Capture the cell that displays the provided text and extract its (x, y) central coordinate. 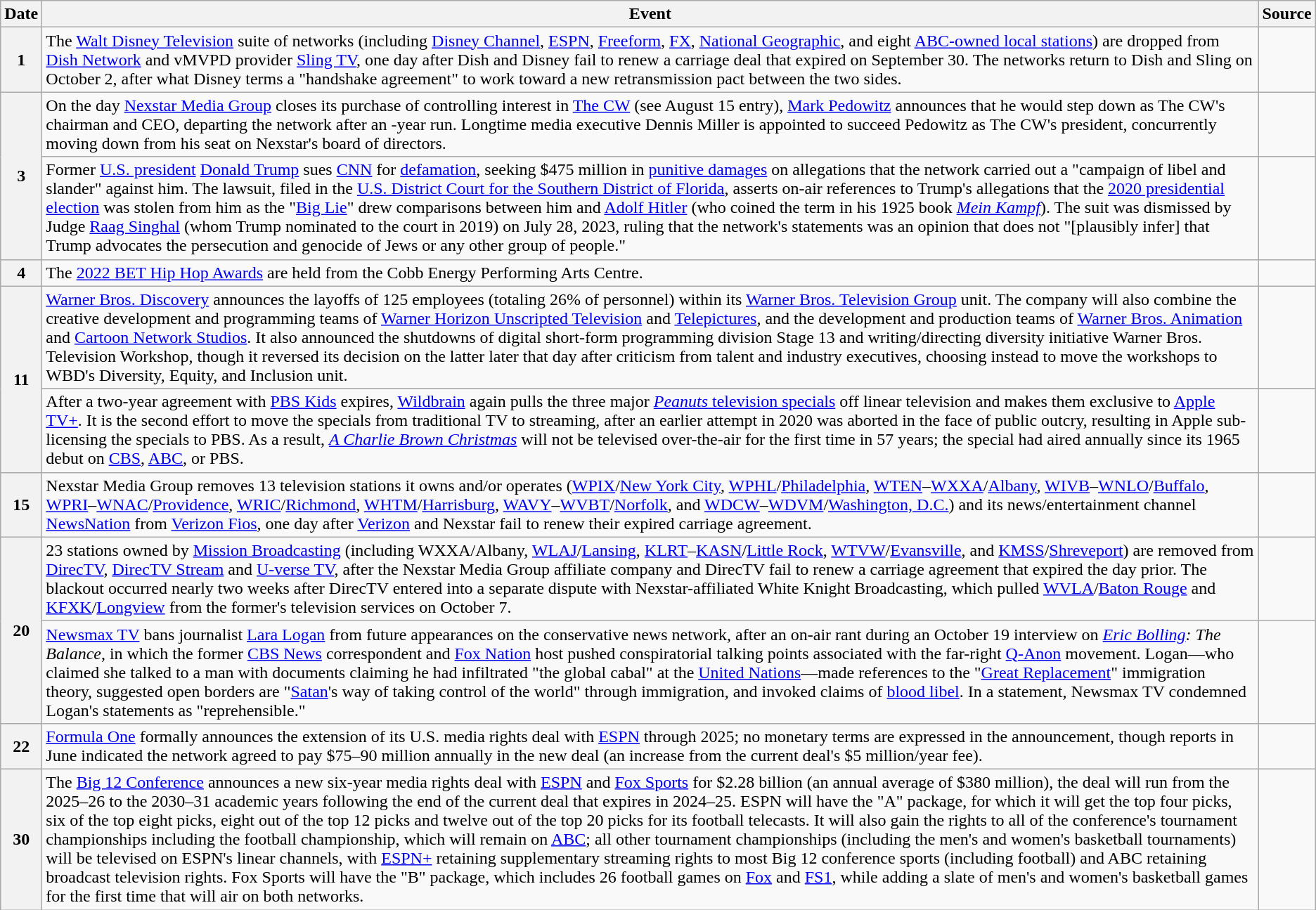
20 (21, 630)
30 (21, 839)
11 (21, 379)
15 (21, 505)
Date (21, 14)
Event (650, 14)
22 (21, 746)
The 2022 BET Hip Hop Awards are held from the Cobb Energy Performing Arts Centre. (650, 273)
1 (21, 60)
Source (1286, 14)
4 (21, 273)
3 (21, 176)
